Scan for the cell matching the given text and deliver its [x, y] coordinate at center. 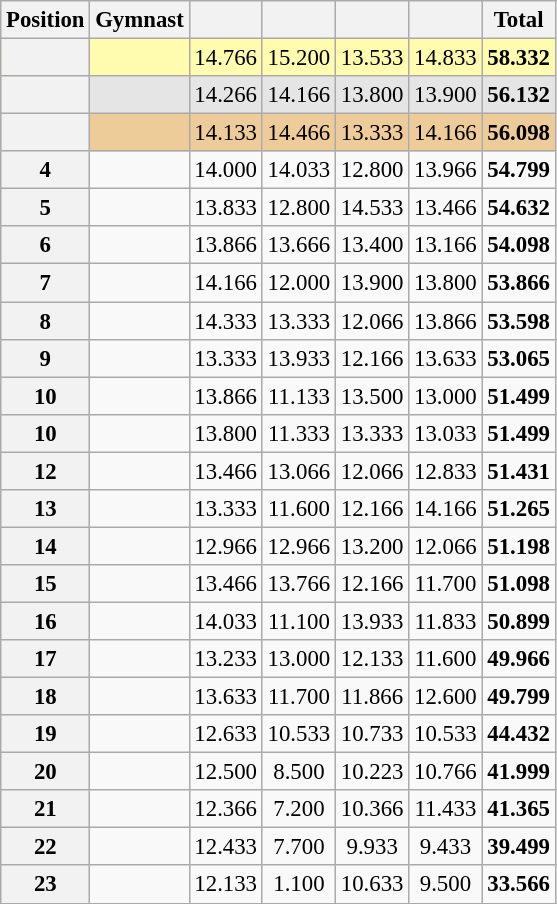
Position [46, 20]
13.833 [226, 208]
1.100 [298, 885]
10.633 [372, 885]
13.766 [298, 584]
10.366 [372, 809]
16 [46, 621]
53.598 [518, 321]
4 [46, 170]
54.799 [518, 170]
58.332 [518, 58]
8 [46, 321]
44.432 [518, 734]
11.100 [298, 621]
41.365 [518, 809]
14.266 [226, 95]
14.533 [372, 208]
51.265 [518, 509]
53.065 [518, 358]
51.098 [518, 584]
12.500 [226, 772]
10.733 [372, 734]
9.933 [372, 847]
41.999 [518, 772]
13.200 [372, 546]
5 [46, 208]
14.466 [298, 133]
12.633 [226, 734]
11.333 [298, 433]
10.223 [372, 772]
14 [46, 546]
15 [46, 584]
51.198 [518, 546]
9.433 [446, 847]
13.666 [298, 245]
15.200 [298, 58]
54.098 [518, 245]
11.866 [372, 697]
50.899 [518, 621]
54.632 [518, 208]
13.500 [372, 396]
33.566 [518, 885]
51.431 [518, 471]
12.000 [298, 283]
13.400 [372, 245]
13.033 [446, 433]
Gymnast [140, 20]
14.000 [226, 170]
12.833 [446, 471]
39.499 [518, 847]
18 [46, 697]
13.066 [298, 471]
12.366 [226, 809]
Total [518, 20]
11.133 [298, 396]
14.333 [226, 321]
56.132 [518, 95]
13 [46, 509]
8.500 [298, 772]
11.433 [446, 809]
23 [46, 885]
10.766 [446, 772]
9 [46, 358]
19 [46, 734]
11.833 [446, 621]
7.700 [298, 847]
20 [46, 772]
14.133 [226, 133]
12.433 [226, 847]
53.866 [518, 283]
17 [46, 659]
12.600 [446, 697]
22 [46, 847]
12 [46, 471]
21 [46, 809]
13.166 [446, 245]
13.966 [446, 170]
9.500 [446, 885]
7 [46, 283]
49.799 [518, 697]
13.233 [226, 659]
14.766 [226, 58]
6 [46, 245]
14.833 [446, 58]
49.966 [518, 659]
7.200 [298, 809]
56.098 [518, 133]
13.533 [372, 58]
